Pinpoint the cell where the given text exists, returning its [x, y] midpoint coordinate. 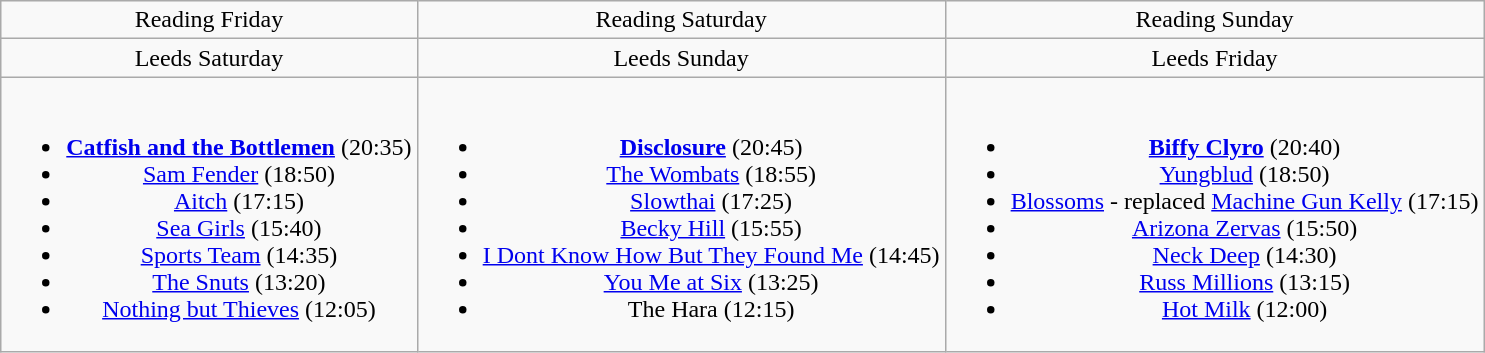
Reading Friday [209, 20]
Leeds Friday [1214, 58]
Reading Sunday [1214, 20]
Disclosure (20:45)The Wombats (18:55)Slowthai (17:25)Becky Hill (15:55)I Dont Know How But They Found Me (14:45)You Me at Six (13:25)The Hara (12:15) [681, 214]
Leeds Saturday [209, 58]
Reading Saturday [681, 20]
Catfish and the Bottlemen (20:35)Sam Fender (18:50)Aitch (17:15)Sea Girls (15:40)Sports Team (14:35)The Snuts (13:20)Nothing but Thieves (12:05) [209, 214]
Leeds Sunday [681, 58]
